Pinpoint the cell where the given text exists, returning its [x, y] midpoint coordinate. 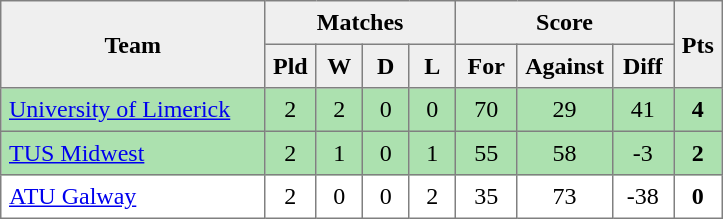
70 [486, 110]
Team [133, 44]
Matches [360, 23]
4 [698, 110]
35 [486, 197]
-3 [643, 153]
ATU Galway [133, 197]
-38 [643, 197]
W [339, 66]
73 [564, 197]
Against [564, 66]
58 [564, 153]
L [432, 66]
Score [564, 23]
Diff [643, 66]
For [486, 66]
29 [564, 110]
41 [643, 110]
55 [486, 153]
Pts [698, 44]
TUS Midwest [133, 153]
Pld [290, 66]
D [385, 66]
University of Limerick [133, 110]
